Detect which cell encompasses the target text, then output its (x, y) center coordinate. 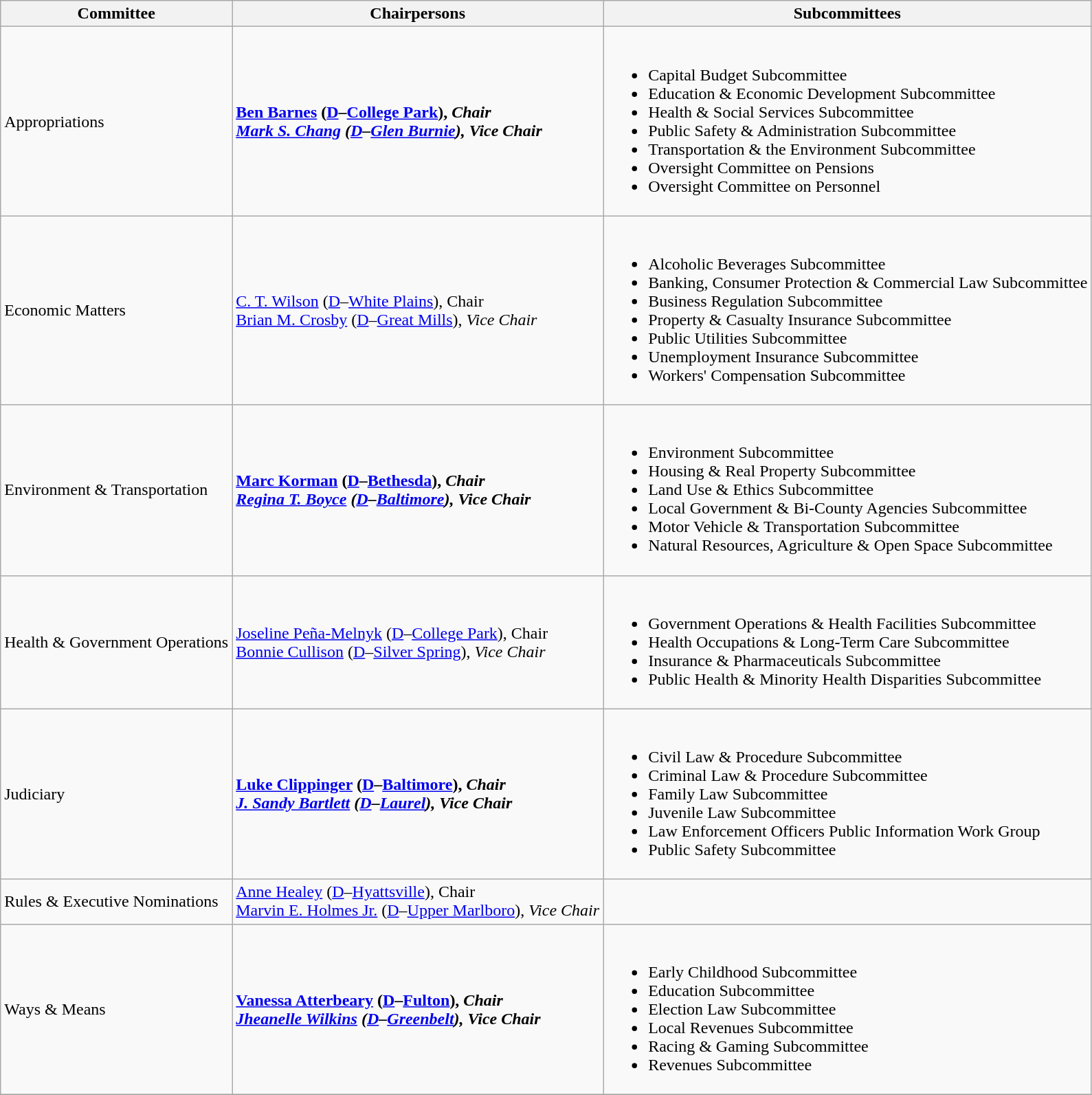
Anne Healey (D–Hyattsville), ChairMarvin E. Holmes Jr. (D–Upper Marlboro), Vice Chair (418, 902)
Luke Clippinger (D–Baltimore), ChairJ. Sandy Bartlett (D–Laurel), Vice Chair (418, 794)
Environment & Transportation (117, 490)
Economic Matters (117, 311)
Appropriations (117, 121)
Marc Korman (D–Bethesda), ChairRegina T. Boyce (D–Baltimore), Vice Chair (418, 490)
Chairpersons (418, 14)
Joseline Peña-Melnyk (D–College Park), ChairBonnie Cullison (D–Silver Spring), Vice Chair (418, 642)
Ways & Means (117, 1009)
Ben Barnes (D–College Park), ChairMark S. Chang (D–Glen Burnie), Vice Chair (418, 121)
Vanessa Atterbeary (D–Fulton), ChairJheanelle Wilkins (D–Greenbelt), Vice Chair (418, 1009)
C. T. Wilson (D–White Plains), ChairBrian M. Crosby (D–Great Mills), Vice Chair (418, 311)
Judiciary (117, 794)
Rules & Executive Nominations (117, 902)
Health & Government Operations (117, 642)
Subcommittees (847, 14)
Committee (117, 14)
